For the text-containing cell, return its midpoint in [X, Y] coordinate format. 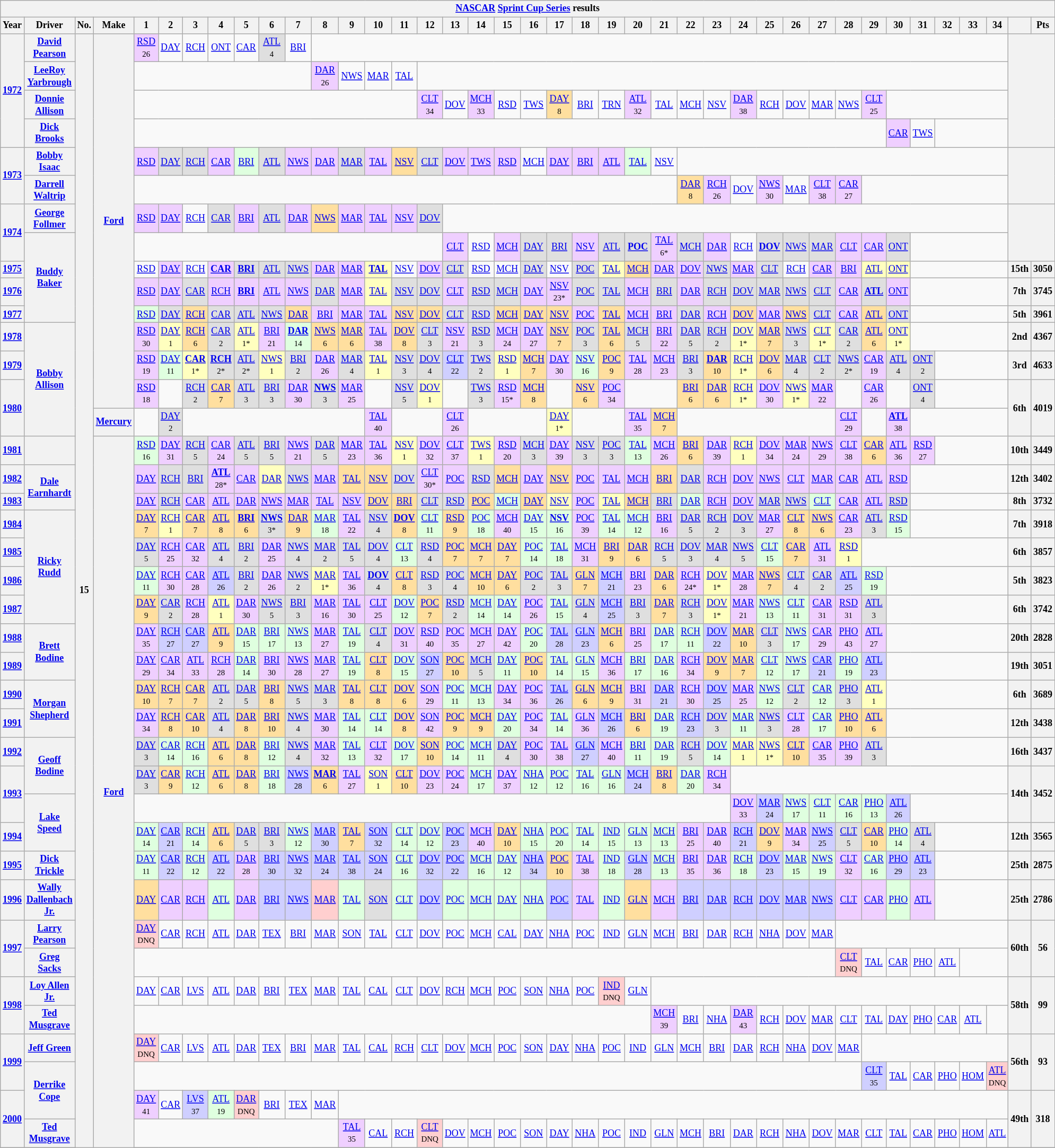
Brett Bodine [49, 652]
Dick Brooks [49, 133]
NSV7 [559, 337]
RCH23 [691, 723]
POC39 [585, 524]
ATL25 [849, 581]
POC30 [534, 752]
2786 [1043, 899]
TWS3 [481, 394]
MCH6 [612, 638]
RSD15* [507, 394]
3742 [1043, 610]
12 [430, 25]
3 [196, 25]
3857 [1043, 552]
CLT30* [430, 479]
MCH10 [481, 581]
RCH27 [171, 638]
22 [691, 25]
DAR40 [717, 837]
DAR7 [664, 610]
RSD18 [146, 394]
CLT12 [770, 666]
25 [770, 25]
TAL40 [378, 422]
DOV1 [430, 394]
MAR28 [743, 581]
10 [378, 25]
TAL15 [559, 610]
14 [481, 25]
CAR26 [874, 394]
1995 [13, 866]
BRI21 [272, 337]
NSV4 [378, 524]
RSD20 [507, 451]
RSD40 [430, 638]
DAY8 [559, 104]
MCH16 [481, 866]
TAL1 [378, 365]
BRI35 [691, 866]
IND15 [612, 837]
NWS21 [298, 451]
POC11 [455, 695]
3961 [1043, 314]
PHO3 [849, 695]
15th [1020, 269]
MAR34 [796, 837]
ATL36 [898, 451]
1973 [13, 176]
ATL32 [638, 104]
DAR9 [298, 524]
POC36 [534, 695]
Make [113, 25]
NWS30 [770, 190]
2000 [13, 1119]
DOV31 [404, 638]
DAR38 [743, 104]
11 [404, 25]
MCH27 [481, 638]
RSD16 [146, 451]
Mercury [113, 422]
TRN [612, 104]
CLT22 [455, 365]
26 [796, 25]
DAY15 [534, 524]
DOV33 [743, 808]
1991 [13, 723]
DAR16 [664, 666]
TAL18 [559, 552]
1976 [13, 292]
ONT2 [922, 365]
TAL16 [585, 780]
DOV22 [717, 638]
RCH2* [221, 365]
4633 [1043, 365]
GLN27 [585, 752]
ATL2 [221, 695]
GLN23 [585, 638]
ATL38 [898, 422]
16 [534, 25]
CAR1* [196, 365]
MAR21 [743, 610]
1989 [13, 666]
PHO14 [898, 837]
CLT28 [796, 723]
1988 [13, 638]
NASCAR Sprint Cup Series results [528, 8]
ATL33 [196, 666]
David Pearson [49, 48]
CLT26 [455, 422]
Wally Dallenbach Jr. [49, 899]
Donnie Allison [49, 104]
NWS3* [272, 524]
24 [743, 25]
TAL5 [352, 552]
1979 [13, 365]
BRI12 [272, 752]
CLT34 [430, 104]
7 [298, 25]
POC24 [455, 780]
RSD15 [898, 524]
BRI31 [638, 695]
NSV23* [559, 292]
14th [1020, 794]
TAL6* [664, 247]
RCH21 [743, 837]
NWS19 [822, 866]
3438 [1043, 723]
CAR29 [822, 638]
2875 [1043, 866]
ATL8 [221, 524]
DOV25 [717, 695]
MAR1 [743, 752]
CLT5 [849, 837]
CLT29 [849, 422]
3050 [1043, 269]
DAR10 [717, 365]
Greg Sacks [49, 962]
GLN36 [585, 723]
RSD27 [922, 451]
3452 [1043, 794]
MCH25 [612, 610]
Dale Earnhardt [49, 488]
MAR1* [325, 581]
POC4 [455, 581]
TAL3 [559, 581]
NWS7 [770, 581]
3051 [1043, 666]
GLN15 [585, 666]
13 [455, 25]
Dick Trickle [49, 866]
Ricky Rudd [49, 567]
MAR18 [325, 524]
SON1 [378, 780]
ATL27 [874, 638]
MAR15 [796, 866]
DOV30 [770, 394]
CAR6 [874, 451]
BRI9 [612, 552]
PHO29 [898, 866]
TAL22 [352, 524]
Pts [1043, 25]
POC26 [534, 610]
MAR11 [743, 723]
DAY9 [146, 610]
MAR22 [822, 394]
Derrike Cope [49, 1091]
32 [947, 25]
3565 [1043, 837]
NWS32 [298, 866]
DAR28 [246, 866]
Bobby Allison [49, 379]
2828 [1043, 638]
SON10 [430, 752]
DAY6 [507, 581]
POC22 [455, 866]
NWS25 [822, 837]
CAR12 [822, 695]
16th [1020, 752]
BRI5 [272, 451]
21 [664, 25]
1998 [13, 1005]
PHO10 [849, 723]
DAR17 [664, 638]
4367 [1043, 337]
DAY41 [146, 1105]
1981 [13, 451]
TAL30 [352, 610]
34 [997, 25]
23 [717, 25]
1990 [13, 695]
GLN6 [585, 695]
PHO39 [849, 752]
DAY39 [559, 451]
DAY1 [171, 337]
3823 [1043, 581]
CAR17 [822, 723]
1982 [13, 479]
LeeRoy Yarbrough [49, 76]
MCH14 [481, 610]
1974 [13, 232]
31 [922, 25]
NWS1 [272, 365]
RCH6 [196, 337]
BRI22 [664, 337]
DAY30 [559, 365]
58th [1020, 1005]
RCH3 [691, 610]
CLT15 [770, 552]
TAL7 [352, 837]
3745 [1043, 292]
Buddy Baker [49, 278]
IND18 [612, 866]
Year [13, 25]
MAR10 [743, 638]
5 [246, 25]
1978 [13, 337]
NSV1 [404, 451]
TAL8 [352, 695]
1975 [13, 269]
18 [585, 25]
GLN28 [638, 866]
BRI23 [638, 581]
TAL6 [612, 337]
CAR19 [874, 365]
RSD4 [430, 552]
CLT37 [455, 451]
Geoff Bodine [49, 765]
DAR20 [691, 780]
19th [1020, 666]
CLT16 [404, 866]
1992 [13, 752]
28 [849, 25]
NHA15 [534, 837]
3449 [1043, 451]
DAY37 [507, 780]
93 [1043, 1062]
RSD9 [455, 524]
DOV14 [717, 752]
MAR16 [325, 610]
3437 [1043, 752]
318 [1043, 1119]
George Follmer [49, 218]
8 [325, 25]
CAR22 [171, 866]
49th [1020, 1119]
CAR28 [196, 581]
DAY27 [534, 337]
MCH21 [612, 581]
RSD31 [849, 610]
27 [822, 25]
MAR23 [352, 451]
MAR3 [325, 695]
NSV5 [404, 394]
3918 [1043, 524]
DAY42 [507, 638]
3689 [1043, 695]
29 [874, 25]
8th [1020, 501]
1996 [13, 899]
Bobby Isaac [49, 162]
RSD2 [455, 610]
DAR36 [717, 866]
Larry Pearson [49, 934]
NWS2 [298, 581]
MCH36 [612, 666]
MCH31 [585, 552]
DAY12 [507, 866]
1984 [13, 524]
NHA12 [534, 780]
ATL2* [246, 365]
RCH16 [196, 752]
1986 [13, 581]
Darrell Waltrip [49, 190]
1993 [13, 794]
1997 [13, 949]
MCH39 [664, 1020]
MCH3 [534, 451]
NWS2* [849, 365]
TAL26 [559, 695]
DOV34 [770, 451]
POC12 [559, 780]
CLT13 [404, 552]
RCH7 [171, 695]
1980 [13, 408]
MCH8 [534, 394]
CAR31 [822, 610]
20th [1020, 638]
RCH14 [196, 837]
BRI18 [272, 780]
Lake Speed [49, 823]
GLN7 [585, 581]
DAR15 [246, 638]
DAY31 [171, 451]
NHA34 [534, 866]
PHO13 [874, 808]
ATL9 [221, 638]
NWS29 [822, 451]
NSV21 [455, 337]
POC2 [534, 581]
DAY1* [559, 422]
RCH18 [743, 866]
1977 [13, 314]
SON24 [378, 866]
ATL28* [221, 479]
CAR34 [171, 666]
Loy Allen Jr. [49, 991]
1985 [13, 552]
ATL31 [822, 552]
MCH17 [481, 780]
RCH11 [691, 638]
RCH24* [691, 581]
DARDNQ [246, 1105]
POC18 [481, 524]
MCH11 [481, 752]
CAR9 [171, 780]
POC35 [455, 638]
RCH26 [717, 190]
ATLDNQ [997, 1076]
BRI10 [272, 723]
CAR35 [822, 752]
No. [84, 25]
NSV6 [585, 394]
TWS1 [481, 451]
Jeff Green [49, 1048]
RCH25 [171, 552]
ONT1* [898, 337]
DOV15 [404, 666]
10th [1020, 451]
DAR21 [664, 695]
DAY4 [507, 752]
2 [171, 25]
LVS37 [196, 1105]
3732 [1043, 501]
9 [352, 25]
60th [1020, 949]
DOV17 [404, 752]
CAR32 [196, 552]
6 [272, 25]
TAL27 [352, 780]
GLN16 [612, 780]
ATL1* [246, 337]
CAR24 [221, 451]
DAY35 [146, 638]
CAR23 [849, 524]
PHO43 [849, 638]
DAR43 [743, 1020]
Driver [49, 25]
DAY29 [146, 666]
GLN4 [585, 610]
BRI11 [638, 752]
1987 [13, 610]
3rd [1020, 365]
1983 [13, 501]
1972 [13, 90]
1999 [13, 1062]
19 [612, 25]
20 [638, 25]
2nd [1020, 337]
RSD30 [146, 337]
1 [146, 25]
Morgan Shepherd [49, 709]
SON32 [378, 837]
99 [1043, 1005]
GLN13 [638, 837]
ATL19 [221, 1105]
INDDNQ [612, 991]
MAR32 [325, 752]
POC23 [455, 837]
ATL22 [221, 866]
MAR2 [325, 552]
MCH12 [638, 524]
ATL5 [246, 451]
MCH33 [481, 104]
SON29 [430, 695]
DAR39 [717, 451]
TWS2 [481, 365]
PHO19 [849, 666]
17 [559, 25]
RSD26 [146, 48]
CAR14 [171, 752]
1994 [13, 837]
BRI16 [664, 524]
MCH23 [664, 365]
RCH8 [171, 723]
CLT1* [822, 337]
CLT35 [874, 1076]
56 [1043, 949]
DAR25 [272, 552]
30 [898, 25]
DAY20 [507, 723]
4019 [1043, 408]
SON42 [430, 723]
4 [221, 25]
33 [973, 25]
ONT4 [922, 394]
56th [1020, 1062]
SON27 [430, 666]
DAY2 [171, 422]
3402 [1043, 479]
DAY5 [146, 552]
